For the text-containing cell, return its midpoint in [X, Y] coordinate format. 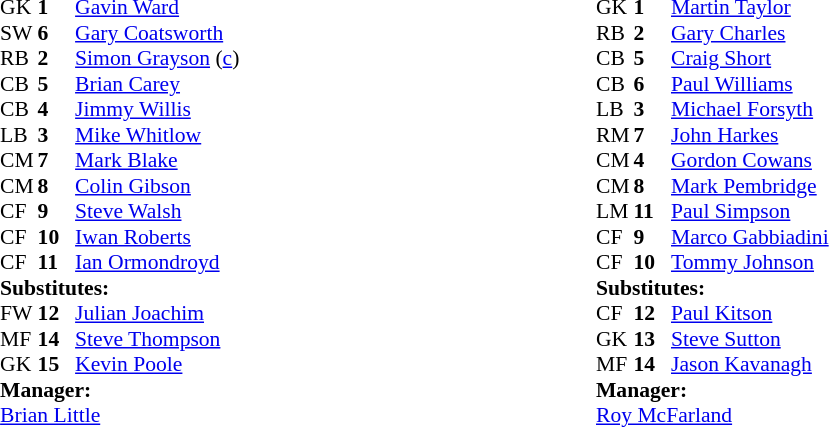
Mark Blake [157, 161]
Gary Charles [750, 33]
Steve Walsh [157, 211]
Jimmy Willis [157, 109]
Michael Forsyth [750, 109]
SW [19, 33]
13 [653, 339]
Mark Pembridge [750, 186]
RM [615, 135]
Marco Gabbiadini [750, 237]
Ian Ormondroyd [157, 263]
FW [19, 313]
Iwan Roberts [157, 237]
Simon Grayson (c) [157, 59]
John Harkes [750, 135]
LM [615, 211]
Paul Williams [750, 84]
Mike Whitlow [157, 135]
Kevin Poole [157, 365]
Colin Gibson [157, 186]
Julian Joachim [157, 313]
Tommy Johnson [750, 263]
Paul Kitson [750, 313]
Craig Short [750, 59]
Paul Simpson [750, 211]
Gary Coatsworth [157, 33]
Brian Carey [157, 84]
Steve Thompson [157, 339]
Jason Kavanagh [750, 365]
Gordon Cowans [750, 161]
15 [57, 365]
Steve Sutton [750, 339]
